Scan for the cell matching the given text and deliver its [x, y] coordinate at center. 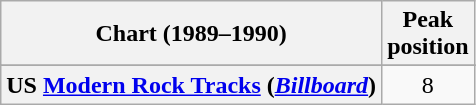
Chart (1989–1990) [192, 34]
Peakposition [428, 34]
8 [428, 85]
US Modern Rock Tracks (Billboard) [192, 85]
